Provide the [x, y] coordinate of the cell's center where the given text is located.  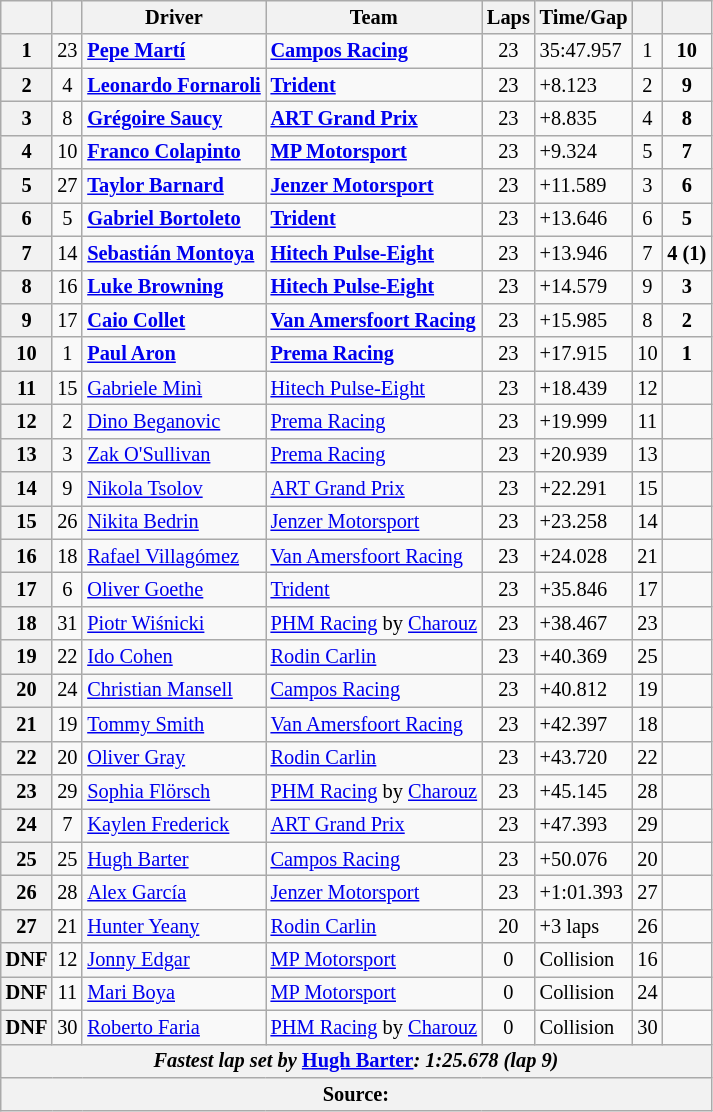
Caio Collet [174, 320]
+45.145 [584, 791]
+47.393 [584, 825]
Pepe Martí [174, 51]
Taylor Barnard [174, 186]
+38.467 [584, 623]
Tommy Smith [174, 724]
+50.076 [584, 859]
Source: [356, 1094]
Rafael Villagómez [174, 556]
Grégoire Saucy [174, 118]
Sophia Flörsch [174, 791]
Gabriel Bortoleto [174, 219]
+8.835 [584, 118]
+15.985 [584, 320]
Franco Colapinto [174, 152]
+35.846 [584, 589]
+42.397 [584, 724]
+24.028 [584, 556]
Mari Boya [174, 993]
Nikita Bedrin [174, 522]
+8.123 [584, 85]
+22.291 [584, 489]
Roberto Faria [174, 1027]
Driver [174, 17]
+3 laps [584, 926]
Time/Gap [584, 17]
31 [67, 623]
Piotr Wiśnicki [174, 623]
Hunter Yeany [174, 926]
Nikola Tsolov [174, 489]
+23.258 [584, 522]
Oliver Gray [174, 758]
Leonardo Fornaroli [174, 85]
Jonny Edgar [174, 960]
+14.579 [584, 287]
+17.915 [584, 354]
+11.589 [584, 186]
+13.646 [584, 219]
Christian Mansell [174, 690]
Team [374, 17]
+20.939 [584, 455]
Laps [508, 17]
+18.439 [584, 388]
Paul Aron [174, 354]
+9.324 [584, 152]
Sebastián Montoya [174, 253]
Ido Cohen [174, 657]
+19.999 [584, 421]
+40.812 [584, 690]
Dino Beganovic [174, 421]
Gabriele Minì [174, 388]
Kaylen Frederick [174, 825]
Zak O'Sullivan [174, 455]
35:47.957 [584, 51]
+40.369 [584, 657]
Alex García [174, 892]
+1:01.393 [584, 892]
Fastest lap set by Hugh Barter: 1:25.678 (lap 9) [356, 1061]
4 (1) [686, 253]
Hugh Barter [174, 859]
Luke Browning [174, 287]
Oliver Goethe [174, 589]
+43.720 [584, 758]
+13.946 [584, 253]
